From the cell containing the given text, extract its center point as (x, y) coordinate. 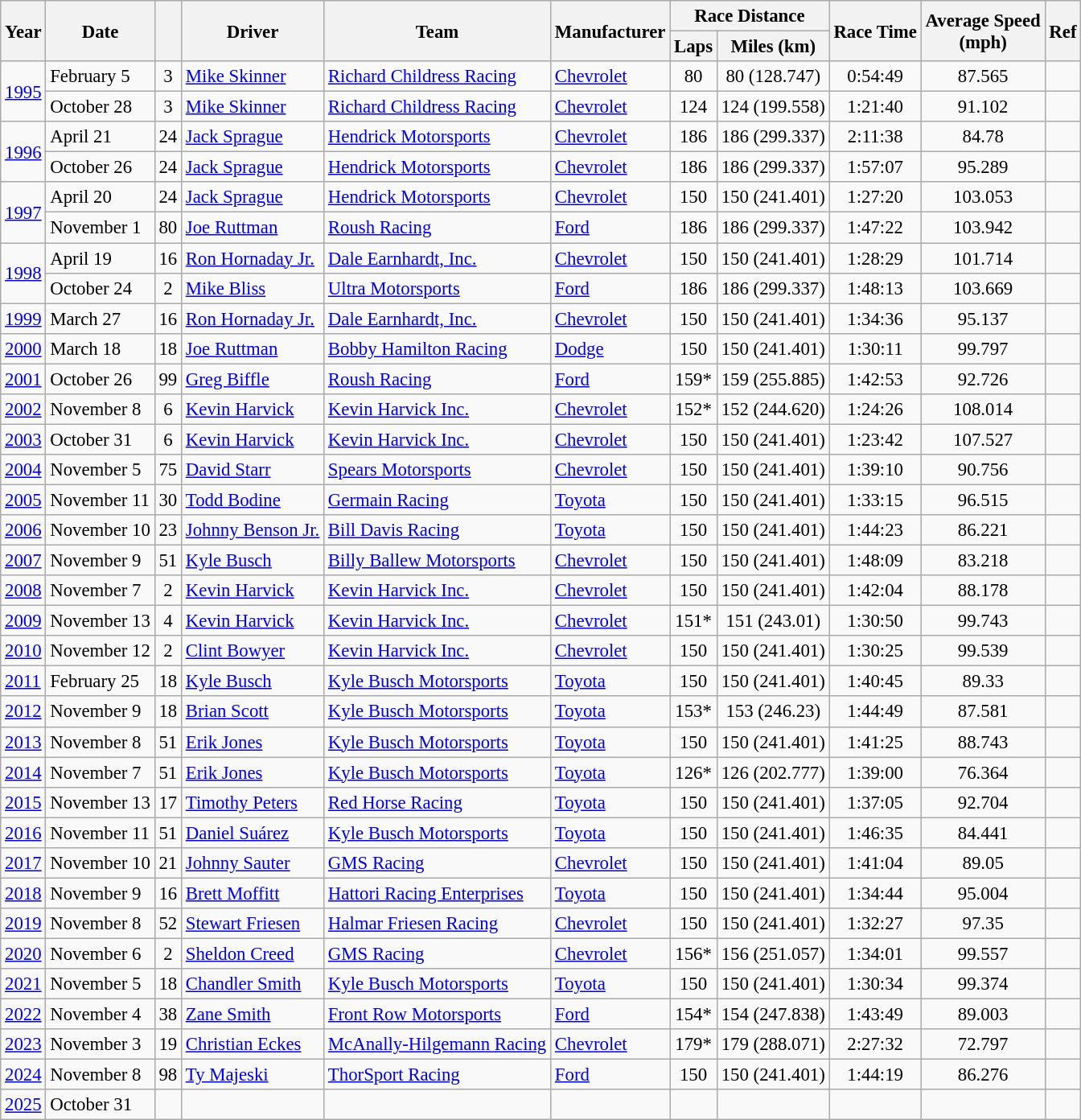
2018 (23, 893)
November 12 (100, 651)
91.102 (983, 107)
159* (693, 379)
99.539 (983, 651)
Hattori Racing Enterprises (438, 893)
126 (202.777) (773, 772)
Clint Bowyer (253, 651)
2022 (23, 1015)
99 (167, 379)
April 20 (100, 197)
17 (167, 802)
1:37:05 (875, 802)
April 19 (100, 258)
1996 (23, 151)
2011 (23, 681)
1:42:04 (875, 591)
76.364 (983, 772)
30 (167, 500)
156 (251.057) (773, 953)
Average Speed(mph) (983, 31)
Front Row Motorsports (438, 1015)
Sheldon Creed (253, 953)
1995 (23, 92)
21 (167, 863)
153* (693, 712)
99.797 (983, 348)
1:44:23 (875, 530)
1:34:36 (875, 319)
ThorSport Racing (438, 1075)
86.276 (983, 1075)
2001 (23, 379)
2021 (23, 984)
154* (693, 1015)
1:40:45 (875, 681)
84.78 (983, 137)
Christian Eckes (253, 1044)
72.797 (983, 1044)
88.743 (983, 742)
1:21:40 (875, 107)
1:44:49 (875, 712)
38 (167, 1015)
1997 (23, 212)
Halmar Friesen Racing (438, 924)
1:48:13 (875, 288)
152 (244.620) (773, 410)
153 (246.23) (773, 712)
1:27:20 (875, 197)
1:32:27 (875, 924)
2014 (23, 772)
1:30:25 (875, 651)
2000 (23, 348)
86.221 (983, 530)
Ty Majeski (253, 1075)
89.33 (983, 681)
Greg Biffle (253, 379)
152* (693, 410)
1:30:34 (875, 984)
1:43:49 (875, 1015)
2015 (23, 802)
1:44:19 (875, 1075)
April 21 (100, 137)
1:46:35 (875, 833)
92.726 (983, 379)
Ultra Motorsports (438, 288)
Team (438, 31)
1:41:25 (875, 742)
October 24 (100, 288)
Daniel Suárez (253, 833)
23 (167, 530)
84.441 (983, 833)
2023 (23, 1044)
McAnally-Hilgemann Racing (438, 1044)
Year (23, 31)
124 (199.558) (773, 107)
2:11:38 (875, 137)
Bill Davis Racing (438, 530)
Laps (693, 47)
89.003 (983, 1015)
89.05 (983, 863)
Timothy Peters (253, 802)
1:39:00 (875, 772)
November 6 (100, 953)
1:24:26 (875, 410)
1:28:29 (875, 258)
154 (247.838) (773, 1015)
Chandler Smith (253, 984)
2002 (23, 410)
Germain Racing (438, 500)
2013 (23, 742)
2003 (23, 439)
0:54:49 (875, 76)
Brett Moffitt (253, 893)
Race Distance (750, 16)
90.756 (983, 470)
Date (100, 31)
156* (693, 953)
Brian Scott (253, 712)
179 (288.071) (773, 1044)
2004 (23, 470)
1:34:01 (875, 953)
19 (167, 1044)
1:34:44 (875, 893)
97.35 (983, 924)
92.704 (983, 802)
2006 (23, 530)
99.557 (983, 953)
2010 (23, 651)
88.178 (983, 591)
83.218 (983, 561)
1:42:53 (875, 379)
November 4 (100, 1015)
March 18 (100, 348)
Manufacturer (610, 31)
February 5 (100, 76)
Todd Bodine (253, 500)
159 (255.885) (773, 379)
Mike Bliss (253, 288)
Zane Smith (253, 1015)
March 27 (100, 319)
Stewart Friesen (253, 924)
1:48:09 (875, 561)
Driver (253, 31)
Johnny Sauter (253, 863)
151* (693, 621)
52 (167, 924)
2025 (23, 1105)
2016 (23, 833)
2008 (23, 591)
February 25 (100, 681)
1999 (23, 319)
1:39:10 (875, 470)
95.137 (983, 319)
1:57:07 (875, 167)
4 (167, 621)
95.004 (983, 893)
108.014 (983, 410)
November 3 (100, 1044)
126* (693, 772)
2017 (23, 863)
Red Horse Racing (438, 802)
103.942 (983, 228)
Johnny Benson Jr. (253, 530)
1:33:15 (875, 500)
87.581 (983, 712)
75 (167, 470)
103.053 (983, 197)
October 28 (100, 107)
2019 (23, 924)
Billy Ballew Motorsports (438, 561)
1:47:22 (875, 228)
David Starr (253, 470)
107.527 (983, 439)
99.374 (983, 984)
2012 (23, 712)
96.515 (983, 500)
2005 (23, 500)
103.669 (983, 288)
1998 (23, 274)
Bobby Hamilton Racing (438, 348)
Dodge (610, 348)
80 (128.747) (773, 76)
95.289 (983, 167)
2024 (23, 1075)
Ref (1063, 31)
179* (693, 1044)
Spears Motorsports (438, 470)
1:30:50 (875, 621)
1:23:42 (875, 439)
99.743 (983, 621)
124 (693, 107)
Miles (km) (773, 47)
November 1 (100, 228)
1:30:11 (875, 348)
2:27:32 (875, 1044)
101.714 (983, 258)
1:41:04 (875, 863)
151 (243.01) (773, 621)
2007 (23, 561)
98 (167, 1075)
Race Time (875, 31)
87.565 (983, 76)
2020 (23, 953)
2009 (23, 621)
